Extract the (X, Y) coordinate from the center of the cell holding the provided text.  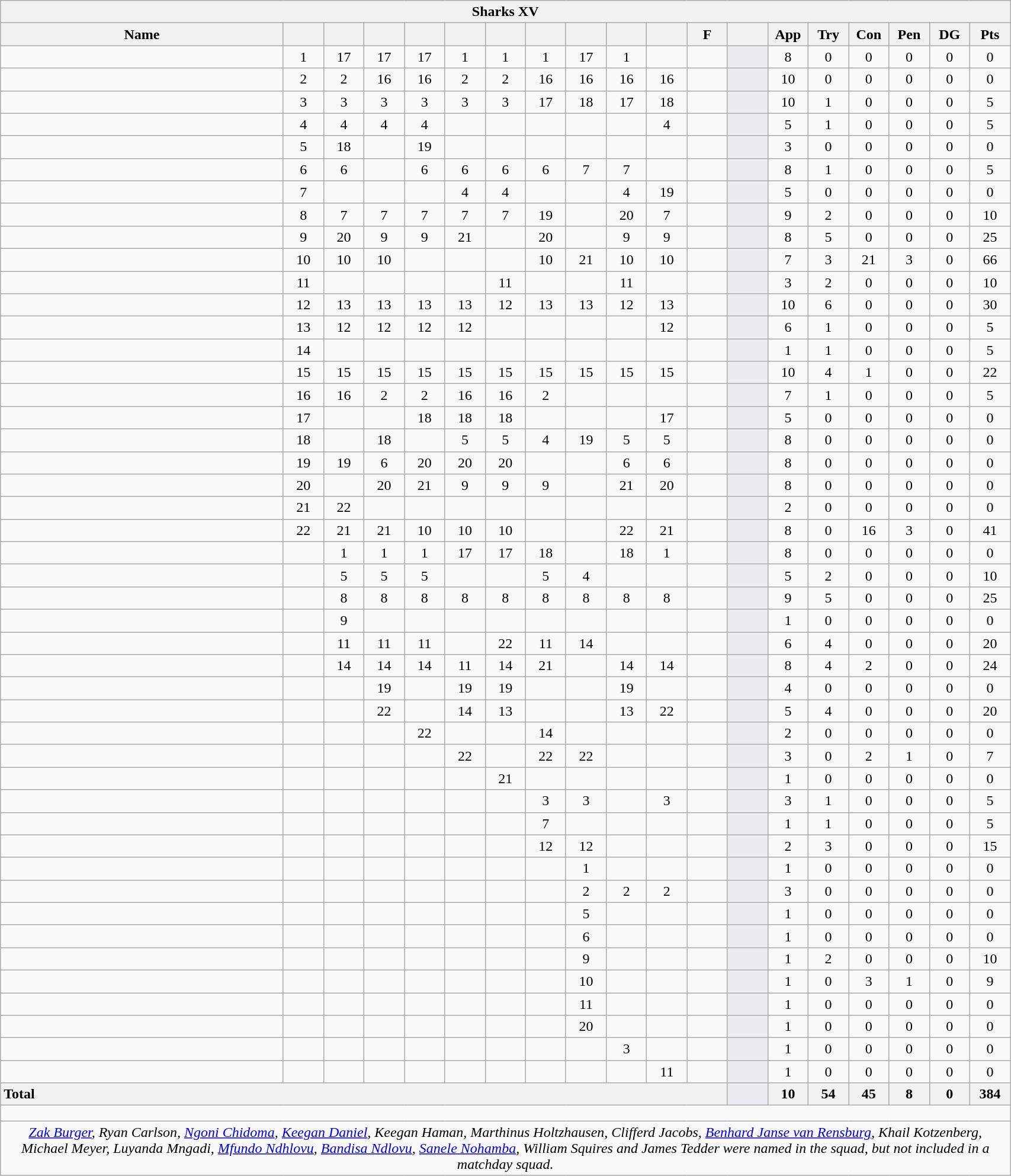
384 (990, 1094)
30 (990, 305)
54 (829, 1094)
Con (869, 34)
Pts (990, 34)
Try (829, 34)
Name (142, 34)
66 (990, 259)
Total (364, 1094)
24 (990, 666)
Sharks XV (506, 12)
Pen (909, 34)
App (788, 34)
45 (869, 1094)
F (707, 34)
DG (949, 34)
41 (990, 530)
